Search for the cell housing the specified text and yield its (x, y) center coordinate. 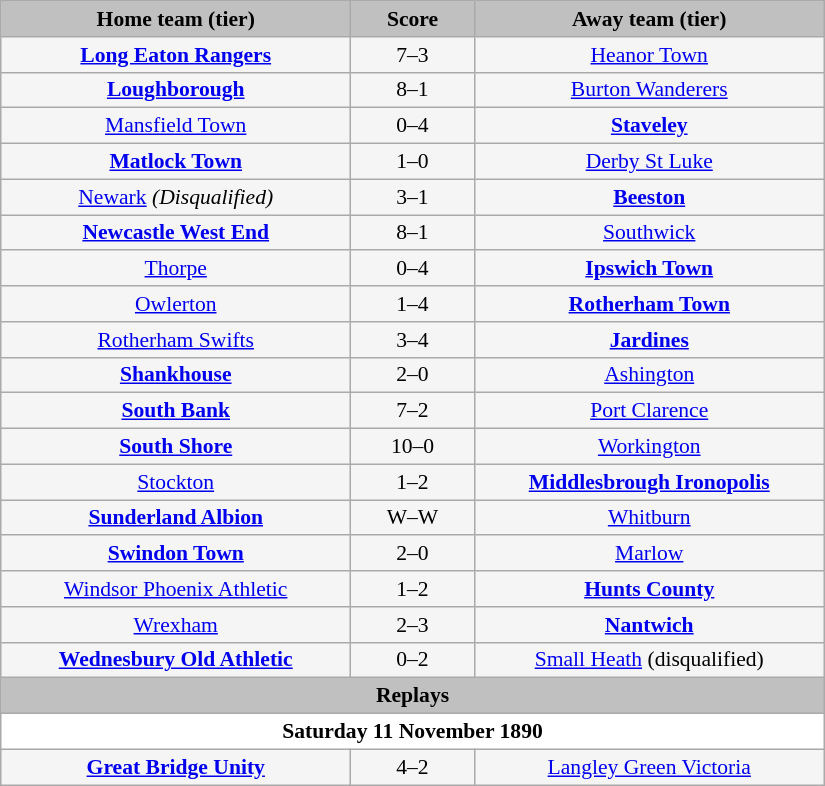
Wrexham (176, 625)
4–2 (413, 767)
Staveley (649, 126)
Great Bridge Unity (176, 767)
Newcastle West End (176, 233)
2–3 (413, 625)
Newark (Disqualified) (176, 197)
Replays (413, 696)
7–2 (413, 411)
Rotherham Town (649, 304)
1–0 (413, 162)
Heanor Town (649, 55)
Home team (tier) (176, 19)
Langley Green Victoria (649, 767)
Matlock Town (176, 162)
Middlesbrough Ironopolis (649, 482)
Stockton (176, 482)
7–3 (413, 55)
Port Clarence (649, 411)
1–4 (413, 304)
Ashington (649, 375)
Whitburn (649, 518)
Marlow (649, 554)
Rotherham Swifts (176, 340)
10–0 (413, 447)
0–2 (413, 660)
Nantwich (649, 625)
Southwick (649, 233)
Small Heath (disqualified) (649, 660)
Long Eaton Rangers (176, 55)
Loughborough (176, 90)
Workington (649, 447)
Windsor Phoenix Athletic (176, 589)
3–4 (413, 340)
Thorpe (176, 269)
Saturday 11 November 1890 (413, 732)
Shankhouse (176, 375)
Derby St Luke (649, 162)
W–W (413, 518)
Mansfield Town (176, 126)
Beeston (649, 197)
South Shore (176, 447)
Ipswich Town (649, 269)
Jardines (649, 340)
Score (413, 19)
South Bank (176, 411)
Wednesbury Old Athletic (176, 660)
Hunts County (649, 589)
Owlerton (176, 304)
Away team (tier) (649, 19)
3–1 (413, 197)
Sunderland Albion (176, 518)
Swindon Town (176, 554)
Burton Wanderers (649, 90)
